Return the [x, y] coordinate for the center point of the cell that contains the specified text.  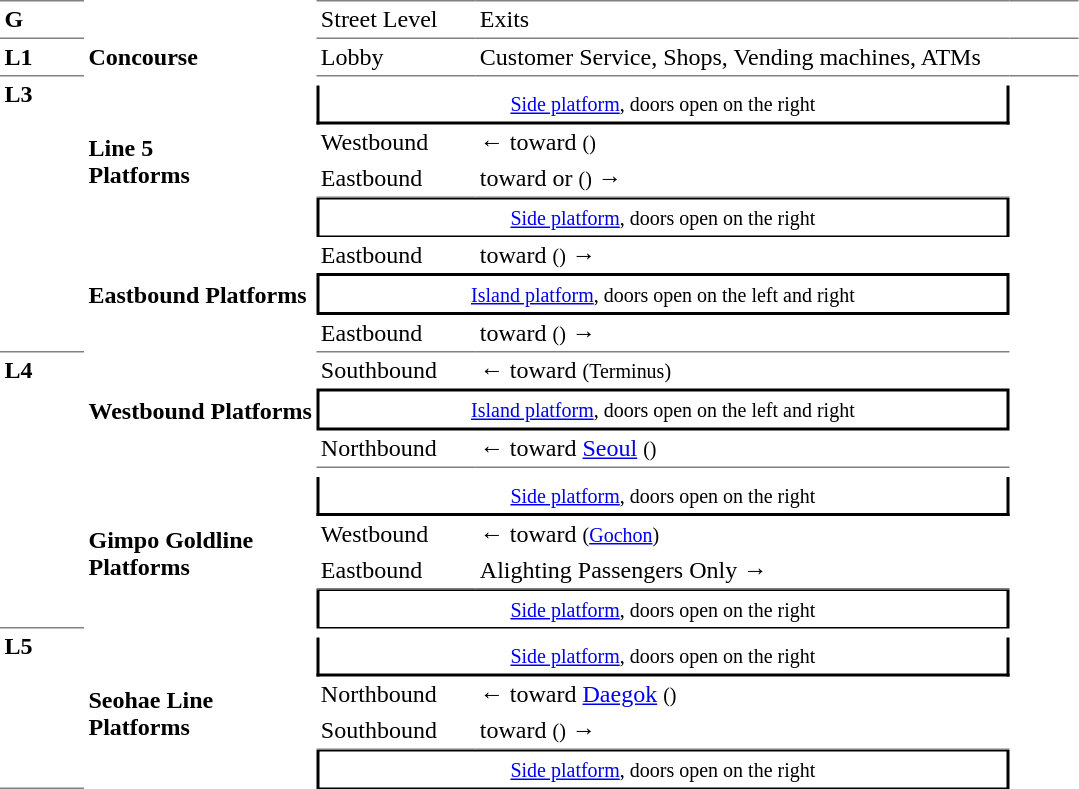
L5 [42, 708]
Exits [742, 20]
toward or () → [742, 179]
L1 [42, 58]
← toward Daegok () [742, 694]
← toward () [742, 142]
Alighting Passengers Only → [742, 571]
← toward Seoul () [742, 449]
Line 5Platforms [200, 162]
Eastbound Platforms [200, 295]
Lobby [396, 58]
Concourse [200, 58]
G [42, 20]
L3 [42, 214]
Gimpo GoldlinePlatforms [200, 553]
Street Level [396, 20]
← toward (Terminus) [742, 370]
← toward (Gochon) [742, 534]
Westbound Platforms [200, 410]
Customer Service, Shops, Vending machines, ATMs [742, 58]
L4 [42, 490]
